Pinpoint the cell where the given text exists, returning its [x, y] midpoint coordinate. 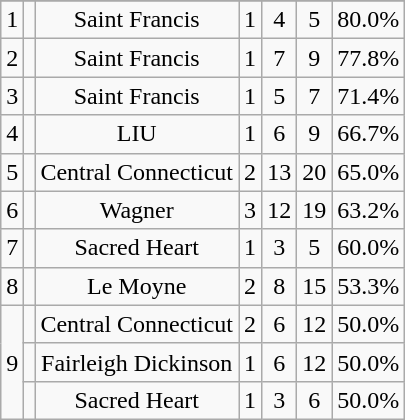
60.0% [368, 248]
Fairleigh Dickinson [137, 362]
Le Moyne [137, 286]
13 [280, 172]
19 [314, 210]
71.4% [368, 96]
80.0% [368, 20]
Wagner [137, 210]
53.3% [368, 286]
77.8% [368, 58]
63.2% [368, 210]
LIU [137, 134]
66.7% [368, 134]
20 [314, 172]
15 [314, 286]
65.0% [368, 172]
